Determine the (x, y) coordinate at the center of the cell enclosing the given text.  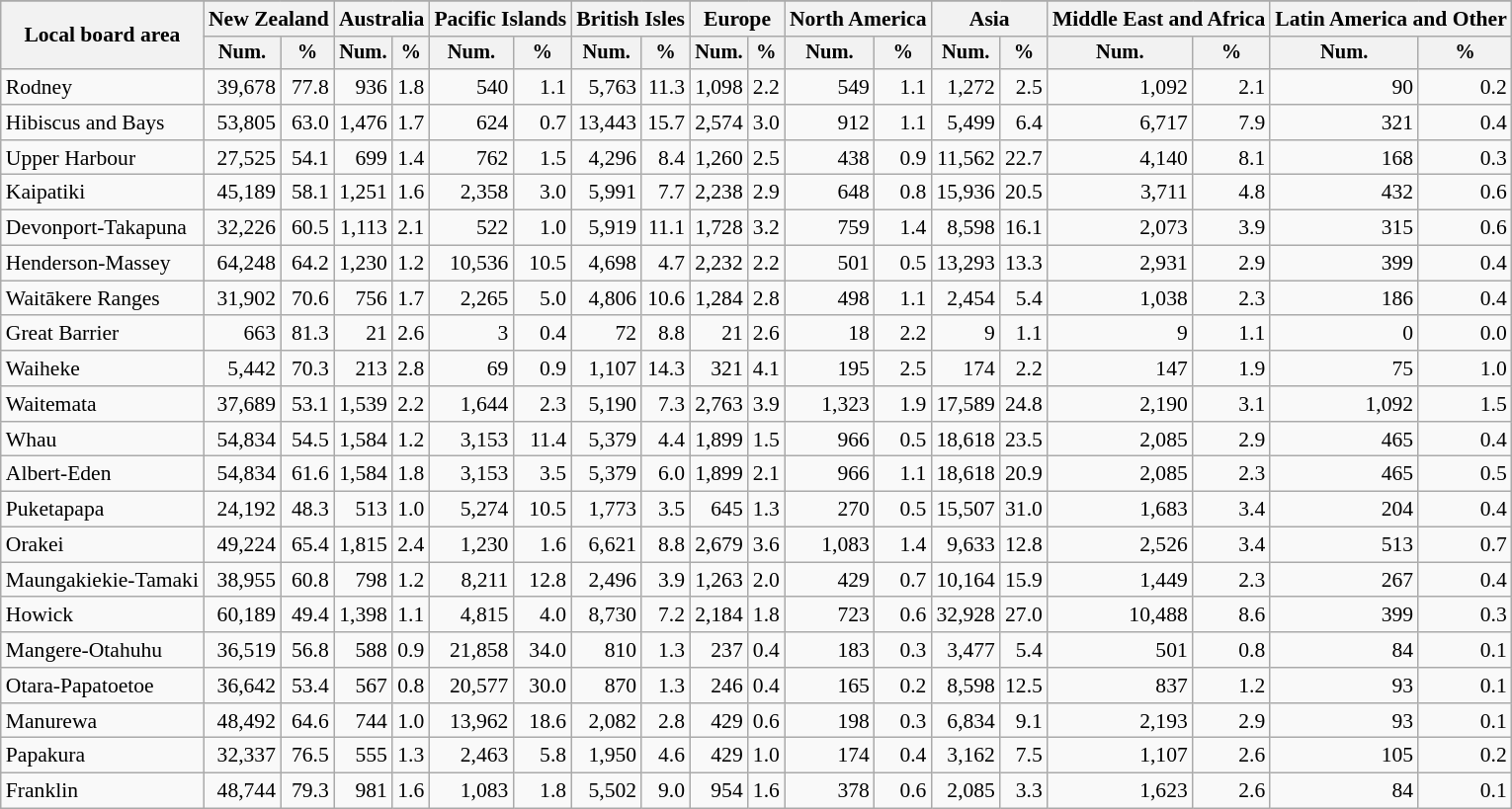
8,730 (607, 615)
105 (1344, 756)
798 (364, 580)
54.5 (307, 440)
810 (607, 650)
15,507 (965, 510)
2,679 (719, 545)
8,211 (470, 580)
15.7 (666, 122)
648 (830, 193)
1,623 (1121, 791)
267 (1344, 580)
32,928 (965, 615)
63.0 (307, 122)
4,698 (607, 264)
4,806 (607, 298)
540 (470, 87)
699 (364, 158)
8.6 (1231, 615)
61.6 (307, 474)
270 (830, 510)
147 (1121, 368)
Hibiscus and Bays (103, 122)
954 (719, 791)
11,562 (965, 158)
4.0 (542, 615)
Maungakiekie-Tamaki (103, 580)
1,251 (364, 193)
4.4 (666, 440)
870 (607, 686)
2,190 (1121, 404)
British Isles (630, 19)
10,536 (470, 264)
64.2 (307, 264)
2,073 (1121, 228)
9.1 (1024, 721)
Henderson-Massey (103, 264)
1,260 (719, 158)
1,284 (719, 298)
1,098 (719, 87)
1,272 (965, 87)
8.4 (666, 158)
1,263 (719, 580)
2.4 (411, 545)
4.7 (666, 264)
837 (1121, 686)
5,991 (607, 193)
31,902 (242, 298)
Otara-Papatoetoe (103, 686)
5.0 (542, 298)
11.3 (666, 87)
5.8 (542, 756)
49.4 (307, 615)
165 (830, 686)
195 (830, 368)
246 (719, 686)
912 (830, 122)
31.0 (1024, 510)
77.8 (307, 87)
198 (830, 721)
7.2 (666, 615)
5,502 (607, 791)
64.6 (307, 721)
18.6 (542, 721)
4,815 (470, 615)
Devonport-Takapuna (103, 228)
168 (1344, 158)
70.3 (307, 368)
498 (830, 298)
1,038 (1121, 298)
186 (1344, 298)
Howick (103, 615)
5,763 (607, 87)
54.1 (307, 158)
Pacific Islands (500, 19)
Rodney (103, 87)
213 (364, 368)
1,323 (830, 404)
5,919 (607, 228)
76.5 (307, 756)
48,492 (242, 721)
756 (364, 298)
64,248 (242, 264)
0 (1344, 334)
Asia (988, 19)
9,633 (965, 545)
183 (830, 650)
2,496 (607, 580)
522 (470, 228)
27,525 (242, 158)
7.3 (666, 404)
60.8 (307, 580)
4.6 (666, 756)
3.3 (1024, 791)
8.1 (1231, 158)
4.1 (767, 368)
23.5 (1024, 440)
12.5 (1024, 686)
1,644 (470, 404)
Great Barrier (103, 334)
10,488 (1121, 615)
6.4 (1024, 122)
13.3 (1024, 264)
27.0 (1024, 615)
6,834 (965, 721)
Whau (103, 440)
555 (364, 756)
60.5 (307, 228)
81.3 (307, 334)
3.6 (767, 545)
11.4 (542, 440)
49,224 (242, 545)
53,805 (242, 122)
70.6 (307, 298)
2,463 (470, 756)
10.6 (666, 298)
36,642 (242, 686)
762 (470, 158)
2,526 (1121, 545)
3.2 (767, 228)
Waitākere Ranges (103, 298)
1,728 (719, 228)
567 (364, 686)
5,190 (607, 404)
90 (1344, 87)
21,858 (470, 650)
315 (1344, 228)
56.8 (307, 650)
1,950 (607, 756)
936 (364, 87)
18 (830, 334)
432 (1344, 193)
2,232 (719, 264)
20,577 (470, 686)
79.3 (307, 791)
2,082 (607, 721)
New Zealand (269, 19)
15,936 (965, 193)
17,589 (965, 404)
0.0 (1465, 334)
549 (830, 87)
Manurewa (103, 721)
4,296 (607, 158)
744 (364, 721)
32,226 (242, 228)
663 (242, 334)
7.9 (1231, 122)
2,238 (719, 193)
Upper Harbour (103, 158)
3 (470, 334)
2,358 (470, 193)
Waitemata (103, 404)
11.1 (666, 228)
10,164 (965, 580)
34.0 (542, 650)
15.9 (1024, 580)
1,815 (364, 545)
45,189 (242, 193)
20.9 (1024, 474)
30.0 (542, 686)
32,337 (242, 756)
9.0 (666, 791)
24,192 (242, 510)
39,678 (242, 87)
1,683 (1121, 510)
60,189 (242, 615)
Albert-Eden (103, 474)
1,449 (1121, 580)
5,274 (470, 510)
22.7 (1024, 158)
1,476 (364, 122)
1,113 (364, 228)
378 (830, 791)
16.1 (1024, 228)
2,763 (719, 404)
1,773 (607, 510)
65.4 (307, 545)
204 (1344, 510)
624 (470, 122)
4.8 (1231, 193)
Latin America and Other (1391, 19)
6,717 (1121, 122)
58.1 (307, 193)
13,293 (965, 264)
3,162 (965, 756)
2,454 (965, 298)
13,443 (607, 122)
5,442 (242, 368)
588 (364, 650)
Australia (381, 19)
1,539 (364, 404)
3,477 (965, 650)
Europe (737, 19)
981 (364, 791)
3.1 (1231, 404)
4,140 (1121, 158)
6.0 (666, 474)
48,744 (242, 791)
2,184 (719, 615)
Middle East and Africa (1158, 19)
14.3 (666, 368)
53.1 (307, 404)
723 (830, 615)
1,398 (364, 615)
7.5 (1024, 756)
53.4 (307, 686)
Franklin (103, 791)
759 (830, 228)
6,621 (607, 545)
237 (719, 650)
2,193 (1121, 721)
Waiheke (103, 368)
Papakura (103, 756)
38,955 (242, 580)
20.5 (1024, 193)
13,962 (470, 721)
2,265 (470, 298)
7.7 (666, 193)
Kaipatiki (103, 193)
645 (719, 510)
2,931 (1121, 264)
3,711 (1121, 193)
37,689 (242, 404)
2.0 (767, 580)
2,574 (719, 122)
36,519 (242, 650)
Puketapapa (103, 510)
72 (607, 334)
5,499 (965, 122)
75 (1344, 368)
Orakei (103, 545)
24.8 (1024, 404)
Mangere-Otahuhu (103, 650)
69 (470, 368)
North America (858, 19)
Local board area (103, 36)
438 (830, 158)
48.3 (307, 510)
